Scan for the cell matching the given text and deliver its (x, y) coordinate at center. 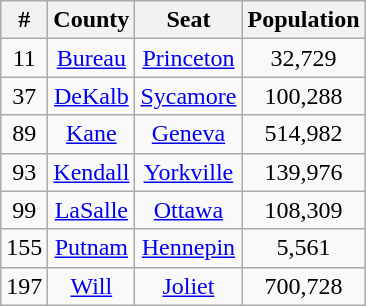
Kendall (92, 172)
Seat (188, 20)
155 (24, 248)
99 (24, 210)
County (92, 20)
DeKalb (92, 96)
93 (24, 172)
Hennepin (188, 248)
Will (92, 286)
Population (304, 20)
Bureau (92, 58)
Princeton (188, 58)
108,309 (304, 210)
89 (24, 134)
Sycamore (188, 96)
139,976 (304, 172)
37 (24, 96)
32,729 (304, 58)
Yorkville (188, 172)
Geneva (188, 134)
514,982 (304, 134)
Ottawa (188, 210)
Joliet (188, 286)
100,288 (304, 96)
5,561 (304, 248)
197 (24, 286)
700,728 (304, 286)
Putnam (92, 248)
# (24, 20)
Kane (92, 134)
11 (24, 58)
LaSalle (92, 210)
